Extract the (X, Y) coordinate from the center of the cell holding the provided text.  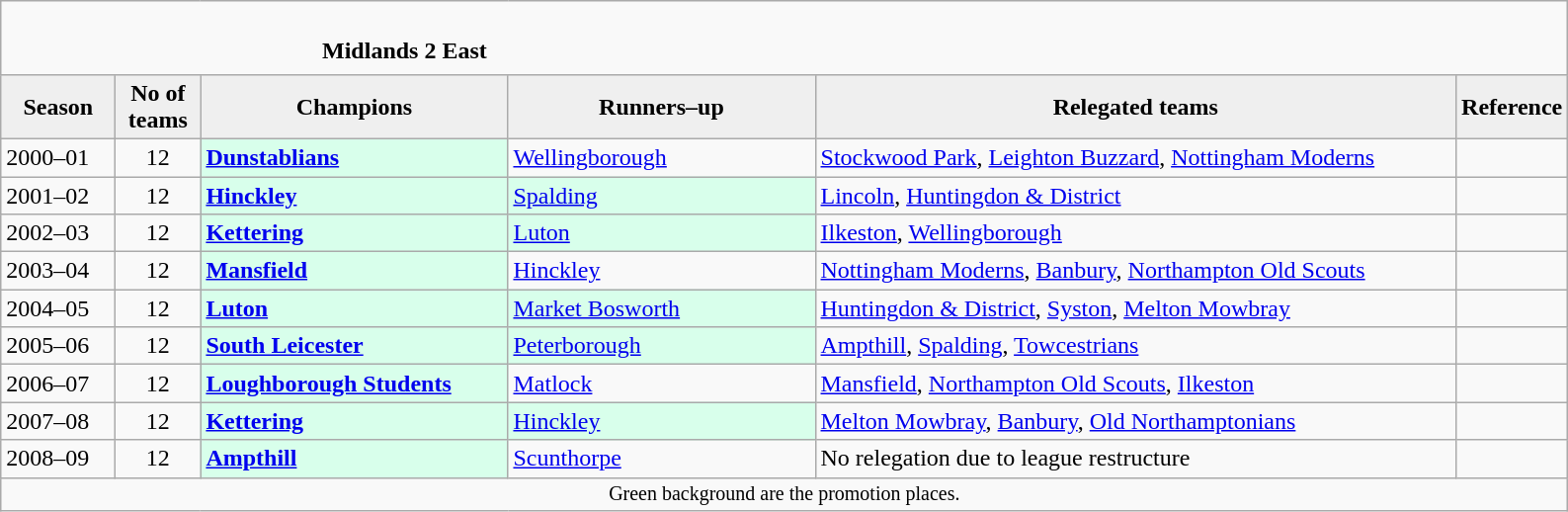
Stockwood Park, Leighton Buzzard, Nottingham Moderns (1136, 157)
Champions (354, 107)
Peterborough (662, 346)
Dunstablians (354, 157)
2006–07 (58, 384)
2003–04 (58, 271)
Runners–up (662, 107)
Market Bosworth (662, 308)
Scunthorpe (662, 459)
Loughborough Students (354, 384)
Spalding (662, 195)
South Leicester (354, 346)
Relegated teams (1136, 107)
Mansfield (354, 271)
2005–06 (58, 346)
Nottingham Moderns, Banbury, Northampton Old Scouts (1136, 271)
2007–08 (58, 421)
Mansfield, Northampton Old Scouts, Ilkeston (1136, 384)
2000–01 (58, 157)
2001–02 (58, 195)
No relegation due to league restructure (1136, 459)
Ilkeston, Wellingborough (1136, 233)
Lincoln, Huntingdon & District (1136, 195)
Season (58, 107)
2004–05 (58, 308)
Huntingdon & District, Syston, Melton Mowbray (1136, 308)
Ampthill (354, 459)
Melton Mowbray, Banbury, Old Northamptonians (1136, 421)
2002–03 (58, 233)
Ampthill, Spalding, Towcestrians (1136, 346)
2008–09 (58, 459)
Green background are the promotion places. (784, 494)
Wellingborough (662, 157)
Matlock (662, 384)
No of teams (158, 107)
Reference (1512, 107)
